For the text-containing cell, return its midpoint in (x, y) coordinate format. 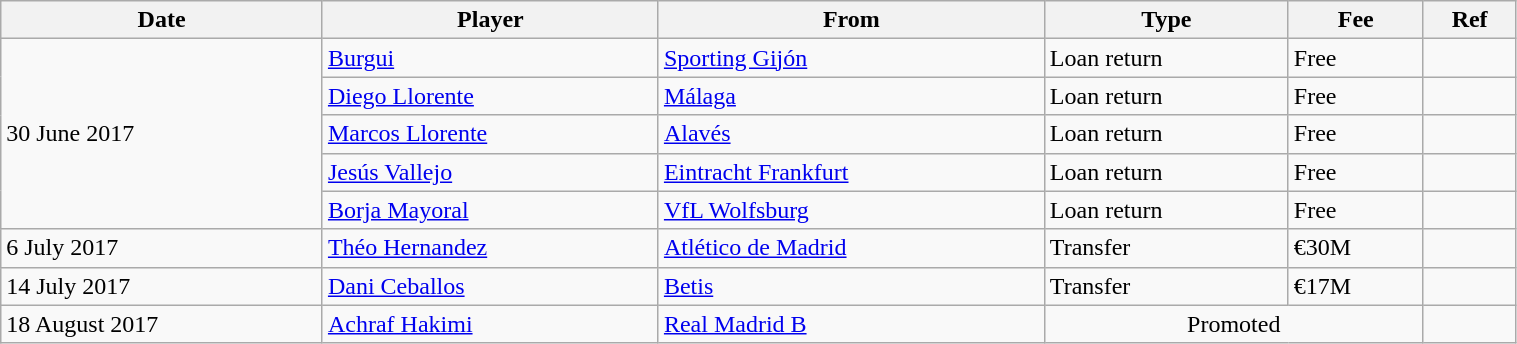
Théo Hernandez (490, 248)
Player (490, 20)
Real Madrid B (851, 324)
Jesús Vallejo (490, 172)
14 July 2017 (162, 286)
Promoted (1234, 324)
Ref (1470, 20)
30 June 2017 (162, 134)
Marcos Llorente (490, 134)
Achraf Hakimi (490, 324)
Alavés (851, 134)
VfL Wolfsburg (851, 210)
Type (1166, 20)
Sporting Gijón (851, 58)
€30M (1356, 248)
Eintracht Frankfurt (851, 172)
Borja Mayoral (490, 210)
Málaga (851, 96)
From (851, 20)
6 July 2017 (162, 248)
Dani Ceballos (490, 286)
Burgui (490, 58)
18 August 2017 (162, 324)
Diego Llorente (490, 96)
Betis (851, 286)
Atlético de Madrid (851, 248)
€17M (1356, 286)
Fee (1356, 20)
Date (162, 20)
